Determine the (X, Y) coordinate at the center of the cell enclosing the given text.  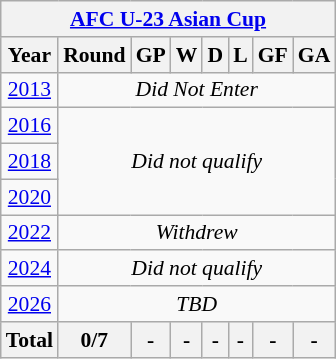
GA (314, 55)
2018 (30, 162)
2020 (30, 197)
L (240, 55)
2022 (30, 233)
2026 (30, 304)
W (187, 55)
GF (273, 55)
TBD (196, 304)
Did Not Enter (196, 90)
0/7 (94, 340)
Withdrew (196, 233)
Total (30, 340)
D (215, 55)
GP (151, 55)
AFC U-23 Asian Cup (168, 19)
2024 (30, 269)
2013 (30, 90)
Round (94, 55)
Year (30, 55)
2016 (30, 126)
